Output the (x, y) coordinate of the center of the cell containing the given text.  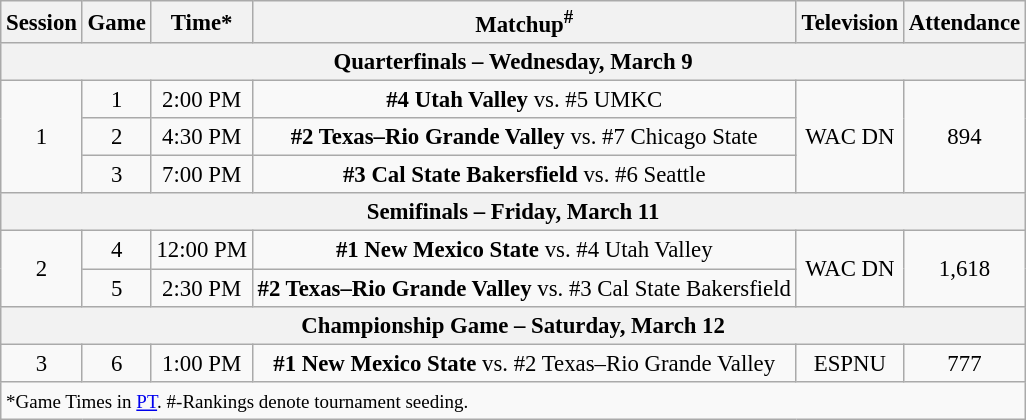
1,618 (964, 268)
ESPNU (850, 363)
6 (116, 363)
Semifinals – Friday, March 11 (514, 213)
777 (964, 363)
Session (42, 22)
2:00 PM (202, 100)
#4 Utah Valley vs. #5 UMKC (524, 100)
894 (964, 138)
4 (116, 250)
Quarterfinals – Wednesday, March 9 (514, 62)
4:30 PM (202, 137)
7:00 PM (202, 175)
Game (116, 22)
Matchup# (524, 22)
#3 Cal State Bakersfield vs. #6 Seattle (524, 175)
#2 Texas–Rio Grande Valley vs. #3 Cal State Bakersfield (524, 288)
Attendance (964, 22)
5 (116, 288)
Championship Game – Saturday, March 12 (514, 325)
Television (850, 22)
#2 Texas–Rio Grande Valley vs. #7 Chicago State (524, 137)
#1 New Mexico State vs. #2 Texas–Rio Grande Valley (524, 363)
#1 New Mexico State vs. #4 Utah Valley (524, 250)
*Game Times in PT. #-Rankings denote tournament seeding. (514, 400)
1:00 PM (202, 363)
Time* (202, 22)
12:00 PM (202, 250)
2:30 PM (202, 288)
